Find where the given text appears and provide that cell's center as [X, Y] coordinate. 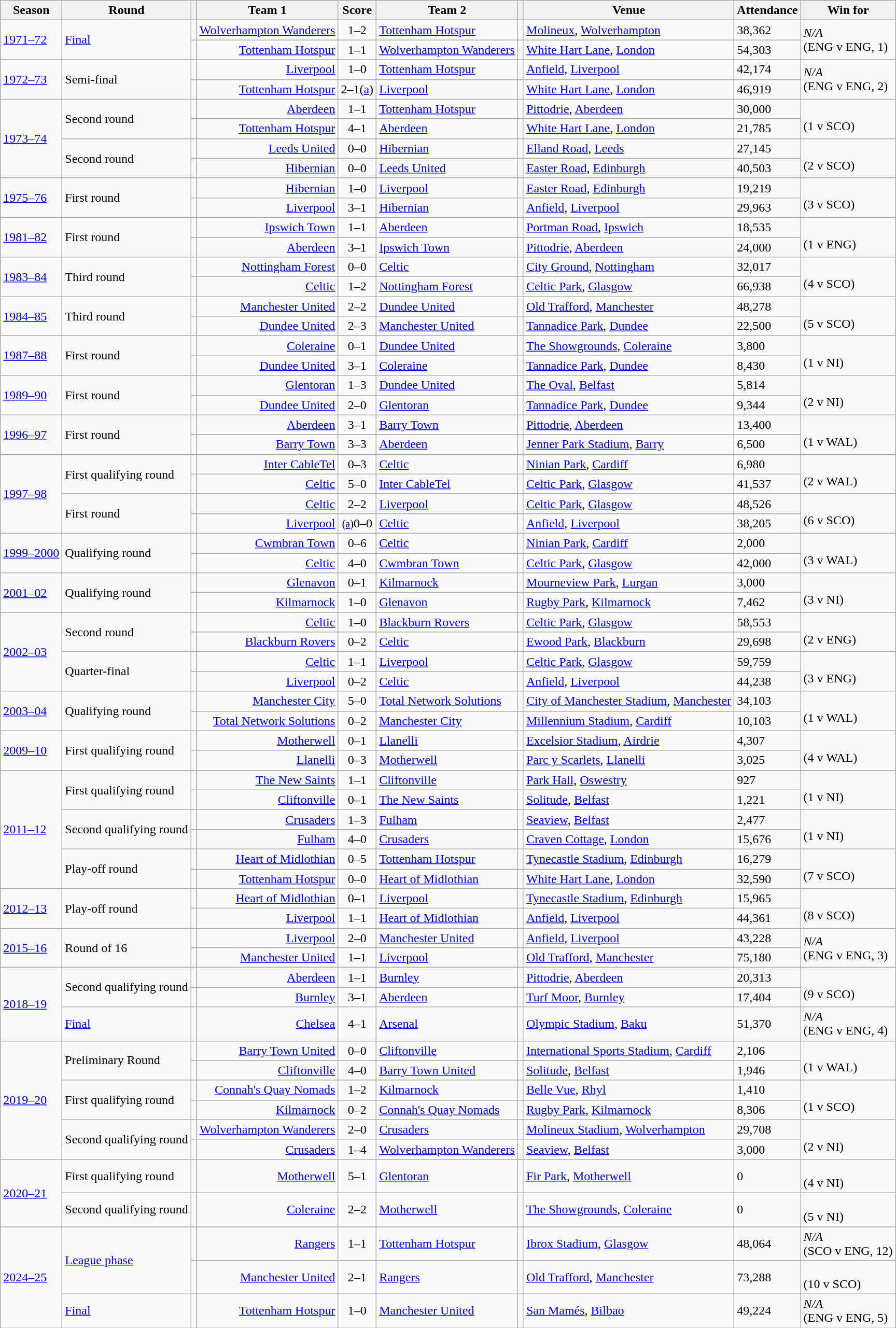
6,500 [767, 444]
Molineux Stadium, Wolverhampton [628, 1129]
Ibrox Stadium, Glasgow [628, 1243]
1999–2000 [31, 553]
927 [767, 780]
2–1 [357, 1278]
Quarter-final [127, 672]
2001–02 [31, 593]
3–3 [357, 444]
15,676 [767, 839]
(10 v SCO) [848, 1278]
(2 v SCO) [848, 158]
Venue [628, 10]
Attendance [767, 10]
38,205 [767, 523]
27,145 [767, 148]
66,938 [767, 287]
(5 v SCO) [848, 316]
2,106 [767, 1051]
3,025 [767, 760]
San Mamés, Bilbao [628, 1311]
0–6 [357, 543]
4,307 [767, 740]
2015–16 [31, 948]
41,537 [767, 484]
1,221 [767, 800]
(1 v ENG) [848, 237]
6,980 [767, 464]
1975–76 [31, 198]
46,919 [767, 89]
Season [31, 10]
Preliminary Round [127, 1060]
29,963 [767, 207]
59,759 [767, 662]
1989–90 [31, 395]
51,370 [767, 1024]
42,174 [767, 69]
Craven Cottage, London [628, 839]
49,224 [767, 1311]
League phase [127, 1261]
15,965 [767, 899]
2–1(a) [357, 89]
22,500 [767, 326]
Park Hall, Oswestry [628, 780]
1983–84 [31, 277]
(4 v WAL) [848, 750]
(3 v SCO) [848, 198]
2011–12 [31, 829]
5,814 [767, 385]
13,400 [767, 425]
1,410 [767, 1090]
Fir Park, Motherwell [628, 1176]
3,800 [767, 346]
8,430 [767, 366]
Chelsea [268, 1024]
(3 v WAL) [848, 553]
International Sports Stadium, Cardiff [628, 1051]
1984–85 [31, 316]
Turf Moor, Burnley [628, 997]
(9 v SCO) [848, 987]
Millennium Stadium, Cardiff [628, 721]
58,553 [767, 622]
48,064 [767, 1243]
1–4 [357, 1149]
Round [127, 10]
(8 v SCO) [848, 908]
2009–10 [31, 750]
Team 1 [268, 10]
(7 v SCO) [848, 869]
Portman Road, Ipswich [628, 227]
21,785 [767, 129]
40,503 [767, 168]
2024–25 [31, 1278]
N/A(ENG v ENG, 5) [848, 1311]
17,404 [767, 997]
Belle Vue, Rhyl [628, 1090]
1987–88 [31, 356]
2018–19 [31, 1004]
Score [357, 10]
Excelsior Stadium, Airdrie [628, 740]
2003–04 [31, 711]
Round of 16 [127, 948]
24,000 [767, 247]
44,238 [767, 681]
2,000 [767, 543]
The Oval, Belfast [628, 385]
32,017 [767, 267]
Olympic Stadium, Baku [628, 1024]
5–1 [357, 1176]
City Ground, Nottingham [628, 267]
(6 v SCO) [848, 513]
73,288 [767, 1278]
43,228 [767, 938]
1971–72 [31, 40]
2020–21 [31, 1193]
2–3 [357, 326]
Mourneview Park, Lurgan [628, 583]
N/A(SCO v ENG, 12) [848, 1243]
29,698 [767, 642]
44,361 [767, 918]
1996–97 [31, 435]
1997–98 [31, 494]
10,103 [767, 721]
(3 v NI) [848, 593]
30,000 [767, 109]
16,279 [767, 859]
2,477 [767, 819]
29,708 [767, 1129]
7,462 [767, 603]
54,303 [767, 50]
42,000 [767, 563]
1973–74 [31, 138]
(4 v NI) [848, 1176]
(2 v ENG) [848, 632]
2019–20 [31, 1100]
N/A(ENG v ENG, 1) [848, 40]
32,590 [767, 879]
Semi-final [127, 79]
Parc y Scarlets, Llanelli [628, 760]
19,219 [767, 188]
34,103 [767, 701]
Jenner Park Stadium, Barry [628, 444]
8,306 [767, 1110]
75,180 [767, 958]
N/A(ENG v ENG, 2) [848, 79]
Team 2 [447, 10]
48,526 [767, 504]
1,946 [767, 1070]
18,535 [767, 227]
Win for [848, 10]
0–5 [357, 859]
(2 v WAL) [848, 474]
1972–73 [31, 79]
N/A(ENG v ENG, 4) [848, 1024]
1981–82 [31, 237]
38,362 [767, 30]
(a)0–0 [357, 523]
9,344 [767, 405]
Ewood Park, Blackburn [628, 642]
2012–13 [31, 908]
Arsenal [447, 1024]
City of Manchester Stadium, Manchester [628, 701]
20,313 [767, 977]
Molineux, Wolverhampton [628, 30]
N/A(ENG v ENG, 3) [848, 948]
(5 v NI) [848, 1209]
(4 v SCO) [848, 277]
2002–03 [31, 652]
48,278 [767, 306]
Elland Road, Leeds [628, 148]
(3 v ENG) [848, 672]
